Return the [X, Y] coordinate for the center point of the cell that contains the specified text.  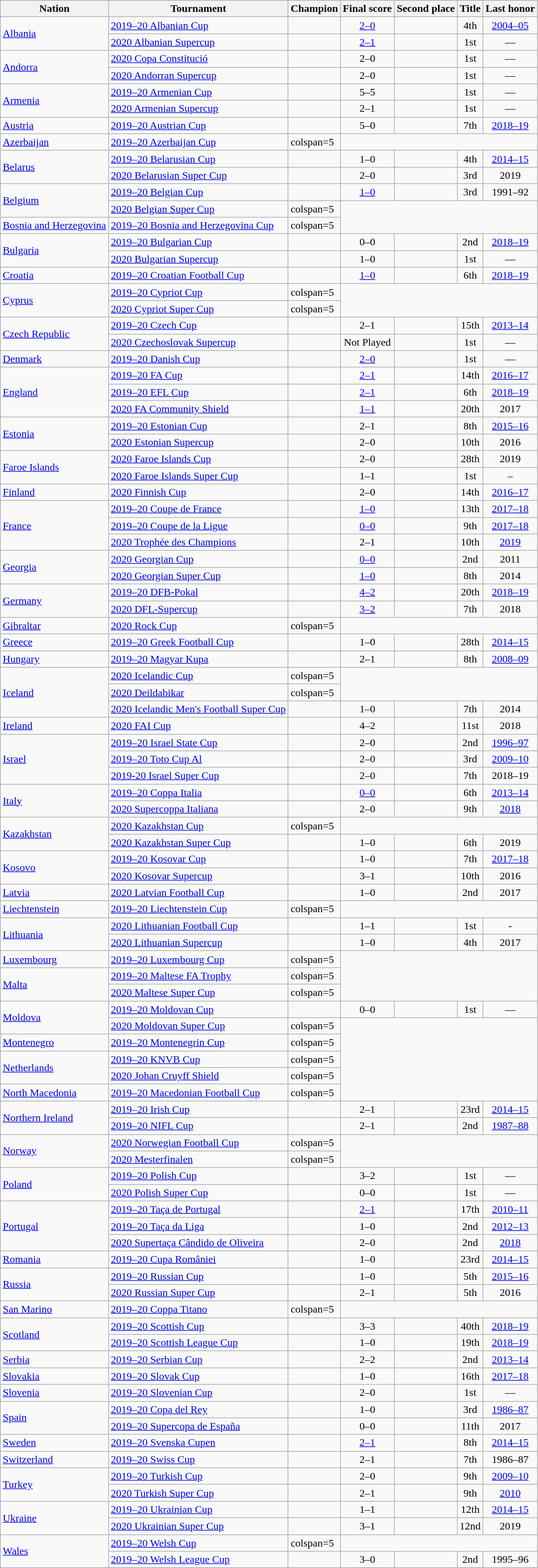
2019–20 EFL Cup [199, 392]
2019–20 Coppa Italia [199, 793]
3–3 [368, 1326]
2020 Icelandic Men's Football Super Cup [199, 709]
2019–20 Supercopa de España [199, 1426]
2019–20 Taça da Liga [199, 1226]
2020 Faroe Islands Super Cup [199, 475]
Switzerland [54, 1459]
Greece [54, 642]
2019–20 Welsh League Cup [199, 1560]
Gibraltar [54, 626]
Bulgaria [54, 251]
Armenia [54, 100]
Denmark [54, 359]
Germany [54, 601]
Moldova [54, 1017]
2019–20 Israel State Cup [199, 743]
– [510, 475]
2020 FA Community Shield [199, 409]
1996–97 [510, 743]
2019–20 Irish Cup [199, 1109]
Northern Ireland [54, 1118]
2020 Johan Cruyff Shield [199, 1076]
2020 DFL-Supercup [199, 609]
2020 Trophée des Champions [199, 542]
2020 Albanian Supercup [199, 42]
San Marino [54, 1310]
2019–20 Toto Cup Al [199, 759]
2011 [510, 559]
Final score [368, 9]
Italy [54, 801]
2010 [510, 1493]
2019–20 Bulgarian Cup [199, 242]
15th [470, 326]
2020 Kazakhstan Cup [199, 826]
2019–20 Ukrainian Cup [199, 1509]
2020 Faroe Islands Cup [199, 459]
2020 Ukrainian Super Cup [199, 1526]
2020 Supertaça Cândido de Oliveira [199, 1242]
Wales [54, 1551]
Czech Republic [54, 334]
2020 Bulgarian Supercup [199, 259]
2019–20 Coupe de la Ligue [199, 526]
2012–13 [510, 1226]
Not Played [368, 342]
2008–09 [510, 659]
2020 Lithuanian Football Cup [199, 926]
Serbia [54, 1359]
2019–20 Slovak Cup [199, 1376]
Turkey [54, 1484]
2019–20 Greek Football Cup [199, 642]
1987–88 [510, 1126]
2019–20 Copa del Rey [199, 1409]
2019–20 Kosovar Cup [199, 859]
2019–20 FA Cup [199, 375]
Spain [54, 1418]
2019–20 NIFL Cup [199, 1126]
2019–20 Azerbaijan Cup [199, 142]
2020 Andorran Supercup [199, 75]
Faroe Islands [54, 467]
Croatia [54, 276]
2020 Copa Constitució [199, 59]
2020 Belarusian Super Cup [199, 175]
Cyprus [54, 301]
2020 Kazakhstan Super Cup [199, 842]
Azerbaijan [54, 142]
13th [470, 509]
North Macedonia [54, 1093]
2019–20 Montenegrin Cup [199, 1043]
2019–20 Liechtenstein Cup [199, 909]
5–0 [368, 125]
Nation [54, 9]
2019–20 Cupa României [199, 1259]
2019–20 Welsh Cup [199, 1543]
Kazakhstan [54, 834]
3–0 [368, 1560]
2020 Norwegian Football Cup [199, 1143]
2019–20 Armenian Cup [199, 92]
2019–20 Polish Cup [199, 1176]
2019–20 KNVB Cup [199, 1059]
2020 Rock Cup [199, 626]
2004–05 [510, 25]
Russia [54, 1285]
2019–20 Scottish Cup [199, 1326]
2020 Estonian Supercup [199, 442]
Kosovo [54, 867]
2020 Maltese Super Cup [199, 992]
2019–20 Moldovan Cup [199, 1009]
Last honor [510, 9]
5–5 [368, 92]
2019–20 Russian Cup [199, 1276]
2020 Latvian Football Cup [199, 892]
2–2 [368, 1359]
2010–11 [510, 1209]
Tournament [199, 9]
2020 Supercoppa Italiana [199, 809]
2019–20 Estonian Cup [199, 425]
2020 Kosovar Supercup [199, 876]
2019–20 Magyar Kupa [199, 659]
2020 Polish Super Cup [199, 1193]
Iceland [54, 692]
2020 Czechoslovak Supercup [199, 342]
2020 Russian Super Cup [199, 1293]
2019–20 Czech Cup [199, 326]
Finland [54, 492]
Bosnia and Herzegovina [54, 226]
12th [470, 1509]
2020 Moldovan Super Cup [199, 1026]
Poland [54, 1184]
2019–20 Macedonian Football Cup [199, 1093]
Liechtenstein [54, 909]
2019–20 DFB-Pokal [199, 592]
Ukraine [54, 1518]
Latvia [54, 892]
Romania [54, 1259]
2019–20 Coppa Titano [199, 1310]
2019–20 Albanian Cup [199, 25]
2019–20 Maltese FA Trophy [199, 976]
Estonia [54, 434]
40th [470, 1326]
2019–20 Bosnia and Herzegovina Cup [199, 226]
- [510, 926]
2019–20 Svenska Cupen [199, 1443]
2019–20 Coupe de France [199, 509]
Sweden [54, 1443]
Malta [54, 984]
2019–20 Scottish League Cup [199, 1343]
2020 Armenian Supercup [199, 109]
2020 Mesterfinalen [199, 1159]
1991–92 [510, 192]
2019-20 Israel Super Cup [199, 776]
2020 Deildabikar [199, 692]
12nd [470, 1526]
2020 Georgian Cup [199, 559]
17th [470, 1209]
2019–20 Croatian Football Cup [199, 276]
Luxembourg [54, 959]
2020 Turkish Super Cup [199, 1493]
England [54, 392]
2019–20 Swiss Cup [199, 1459]
Lithuania [54, 934]
Albania [54, 34]
1995–96 [510, 1560]
2019–20 Taça de Portugal [199, 1209]
11st [470, 726]
Austria [54, 125]
11th [470, 1426]
Georgia [54, 567]
Slovakia [54, 1376]
2020 Belgian Super Cup [199, 209]
16th [470, 1376]
Portugal [54, 1226]
2020 Finnish Cup [199, 492]
2019–20 Belarusian Cup [199, 159]
Belgium [54, 200]
2019–20 Cypriot Cup [199, 292]
Title [470, 9]
19th [470, 1343]
2019–20 Serbian Cup [199, 1359]
Champion [314, 9]
Scotland [54, 1334]
2020 Lithuanian Supercup [199, 942]
2019–20 Austrian Cup [199, 125]
Norway [54, 1151]
2019–20 Danish Cup [199, 359]
2020 FAI Cup [199, 726]
2019–20 Slovenian Cup [199, 1393]
Israel [54, 759]
2019–20 Luxembourg Cup [199, 959]
Belarus [54, 167]
Netherlands [54, 1068]
2020 Icelandic Cup [199, 676]
Andorra [54, 67]
2019–20 Belgian Cup [199, 192]
Hungary [54, 659]
2019–20 Turkish Cup [199, 1476]
Ireland [54, 726]
France [54, 526]
Slovenia [54, 1393]
Montenegro [54, 1043]
2020 Georgian Super Cup [199, 576]
2020 Cypriot Super Cup [199, 309]
Second place [426, 9]
